Extract the [x, y] coordinate from the center of the cell holding the provided text.  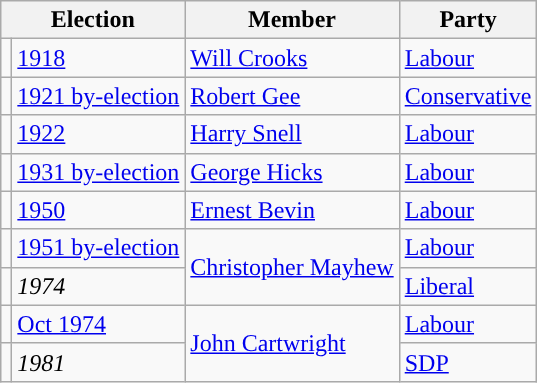
Liberal [468, 286]
Will Crooks [292, 58]
1922 [98, 134]
1981 [98, 362]
1974 [98, 286]
Ernest Bevin [292, 210]
Robert Gee [292, 96]
1951 by-election [98, 248]
SDP [468, 362]
George Hicks [292, 172]
1918 [98, 58]
1950 [98, 210]
Christopher Mayhew [292, 267]
Oct 1974 [98, 324]
1931 by-election [98, 172]
John Cartwright [292, 343]
1921 by-election [98, 96]
Conservative [468, 96]
Member [292, 20]
Election [93, 20]
Party [468, 20]
Harry Snell [292, 134]
